Determine the (X, Y) coordinate at the center of the cell enclosing the given text.  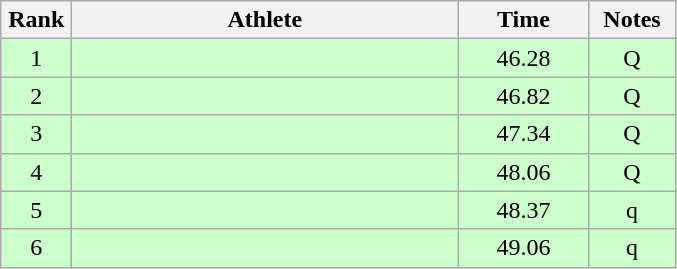
1 (36, 58)
Time (524, 20)
Rank (36, 20)
Athlete (265, 20)
49.06 (524, 248)
5 (36, 210)
48.06 (524, 172)
48.37 (524, 210)
46.82 (524, 96)
2 (36, 96)
6 (36, 248)
46.28 (524, 58)
4 (36, 172)
47.34 (524, 134)
Notes (632, 20)
3 (36, 134)
